Return the (X, Y) coordinate for the center point of the cell that contains the specified text.  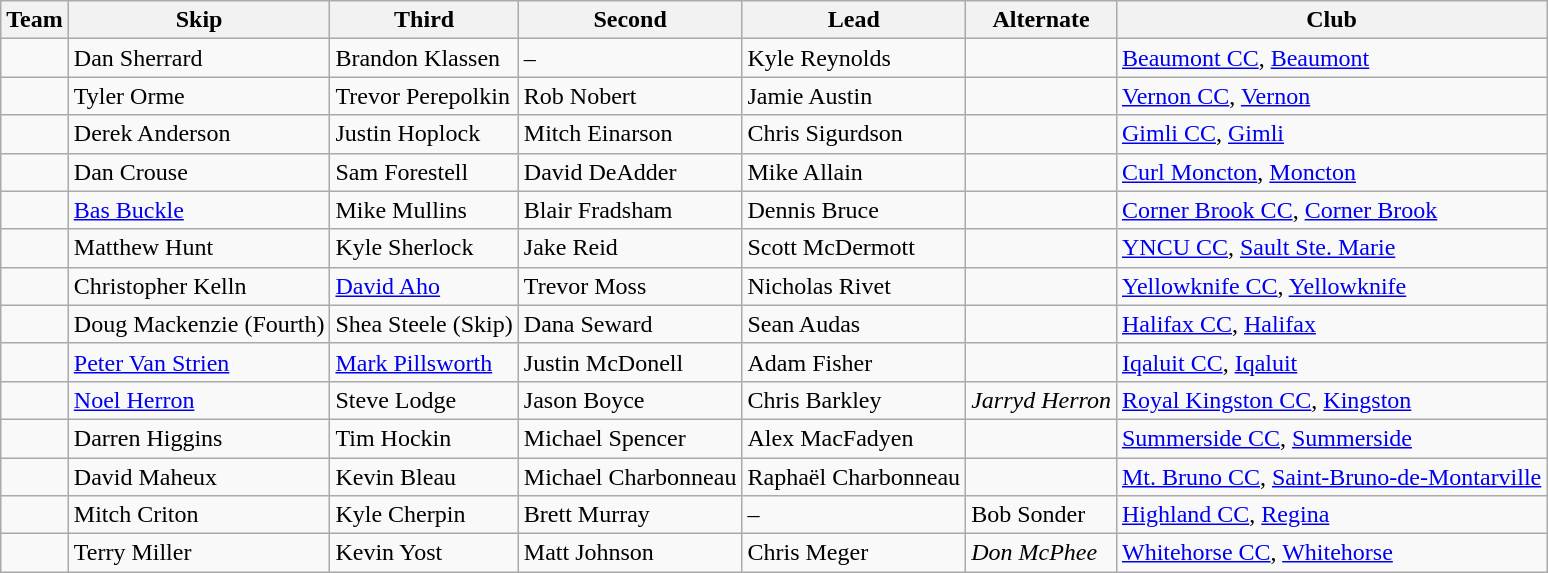
Lead (854, 20)
Raphaël Charbonneau (854, 477)
Highland CC, Regina (1331, 515)
Brandon Klassen (424, 58)
Kyle Sherlock (424, 248)
Dan Sherrard (199, 58)
Dan Crouse (199, 172)
Blair Fradsham (630, 210)
Kyle Reynolds (854, 58)
David Aho (424, 286)
Dennis Bruce (854, 210)
Corner Brook CC, Corner Brook (1331, 210)
Steve Lodge (424, 400)
Rob Nobert (630, 96)
Kevin Bleau (424, 477)
Alternate (1042, 20)
Bas Buckle (199, 210)
Team (35, 20)
Skip (199, 20)
Trevor Perepolkin (424, 96)
Mt. Bruno CC, Saint-Bruno-de-Montarville (1331, 477)
Whitehorse CC, Whitehorse (1331, 553)
Chris Barkley (854, 400)
Doug Mackenzie (Fourth) (199, 324)
Jason Boyce (630, 400)
David DeAdder (630, 172)
Beaumont CC, Beaumont (1331, 58)
Gimli CC, Gimli (1331, 134)
Adam Fisher (854, 362)
Halifax CC, Halifax (1331, 324)
Alex MacFadyen (854, 438)
Darren Higgins (199, 438)
Iqaluit CC, Iqaluit (1331, 362)
Kevin Yost (424, 553)
Justin McDonell (630, 362)
Mitch Criton (199, 515)
Tyler Orme (199, 96)
Christopher Kelln (199, 286)
Noel Herron (199, 400)
Royal Kingston CC, Kingston (1331, 400)
Bob Sonder (1042, 515)
Mark Pillsworth (424, 362)
Jake Reid (630, 248)
Club (1331, 20)
Dana Seward (630, 324)
Peter Van Strien (199, 362)
Brett Murray (630, 515)
Jarryd Herron (1042, 400)
Mike Allain (854, 172)
Curl Moncton, Moncton (1331, 172)
Derek Anderson (199, 134)
Jamie Austin (854, 96)
Mitch Einarson (630, 134)
YNCU CC, Sault Ste. Marie (1331, 248)
Trevor Moss (630, 286)
Third (424, 20)
Sam Forestell (424, 172)
Vernon CC, Vernon (1331, 96)
Tim Hockin (424, 438)
Chris Sigurdson (854, 134)
Matthew Hunt (199, 248)
Terry Miller (199, 553)
Summerside CC, Summerside (1331, 438)
Mike Mullins (424, 210)
Chris Meger (854, 553)
Justin Hoplock (424, 134)
Kyle Cherpin (424, 515)
David Maheux (199, 477)
Scott McDermott (854, 248)
Michael Charbonneau (630, 477)
Nicholas Rivet (854, 286)
Don McPhee (1042, 553)
Yellowknife CC, Yellowknife (1331, 286)
Second (630, 20)
Shea Steele (Skip) (424, 324)
Sean Audas (854, 324)
Matt Johnson (630, 553)
Michael Spencer (630, 438)
